Identify which cell holds the provided text, then report its (x, y) central coordinate. 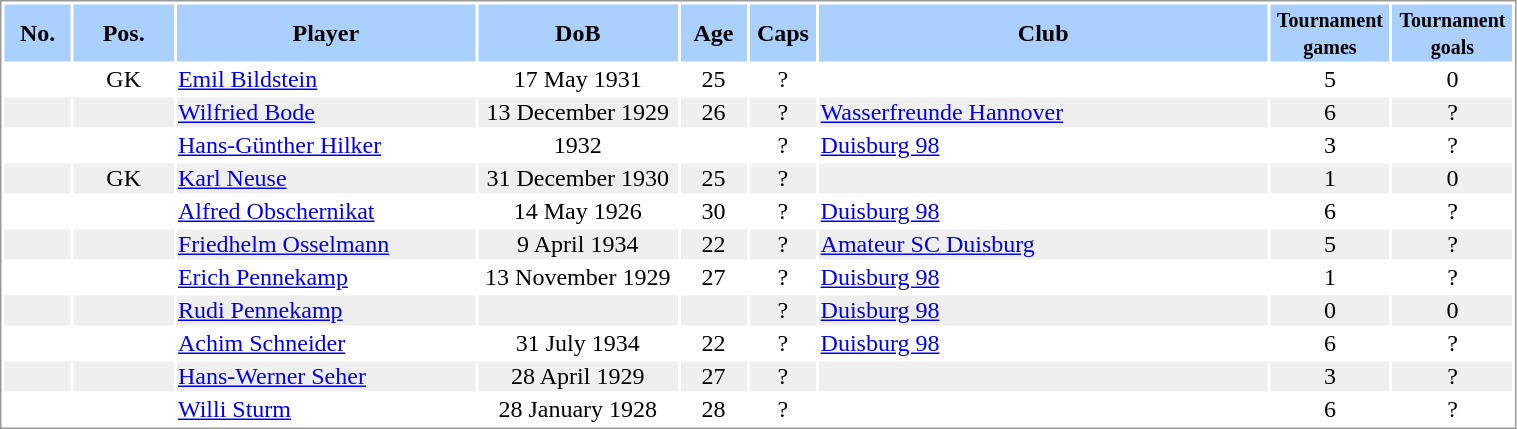
Rudi Pennekamp (326, 311)
Wilfried Bode (326, 113)
Willi Sturm (326, 409)
13 November 1929 (578, 277)
30 (713, 211)
Friedhelm Osselmann (326, 245)
DoB (578, 32)
Amateur SC Duisburg (1043, 245)
Hans-Günther Hilker (326, 145)
Tournamentgoals (1453, 32)
28 January 1928 (578, 409)
Age (713, 32)
Player (326, 32)
No. (37, 32)
28 (713, 409)
Erich Pennekamp (326, 277)
9 April 1934 (578, 245)
Wasserfreunde Hannover (1043, 113)
Tournamentgames (1330, 32)
Emil Bildstein (326, 79)
Hans-Werner Seher (326, 377)
1932 (578, 145)
Karl Neuse (326, 179)
14 May 1926 (578, 211)
Pos. (124, 32)
26 (713, 113)
Club (1043, 32)
Achim Schneider (326, 343)
17 May 1931 (578, 79)
28 April 1929 (578, 377)
13 December 1929 (578, 113)
Caps (783, 32)
Alfred Obschernikat (326, 211)
31 December 1930 (578, 179)
31 July 1934 (578, 343)
